Detect which cell encompasses the target text, then output its [x, y] center coordinate. 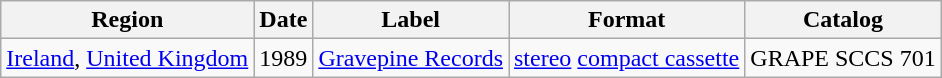
Region [128, 20]
1989 [284, 58]
Catalog [843, 20]
Ireland, United Kingdom [128, 58]
Format [626, 20]
Gravepine Records [411, 58]
Label [411, 20]
GRAPE SCCS 701 [843, 58]
stereo compact cassette [626, 58]
Date [284, 20]
